Return [x, y] of the center of cell containing provided text 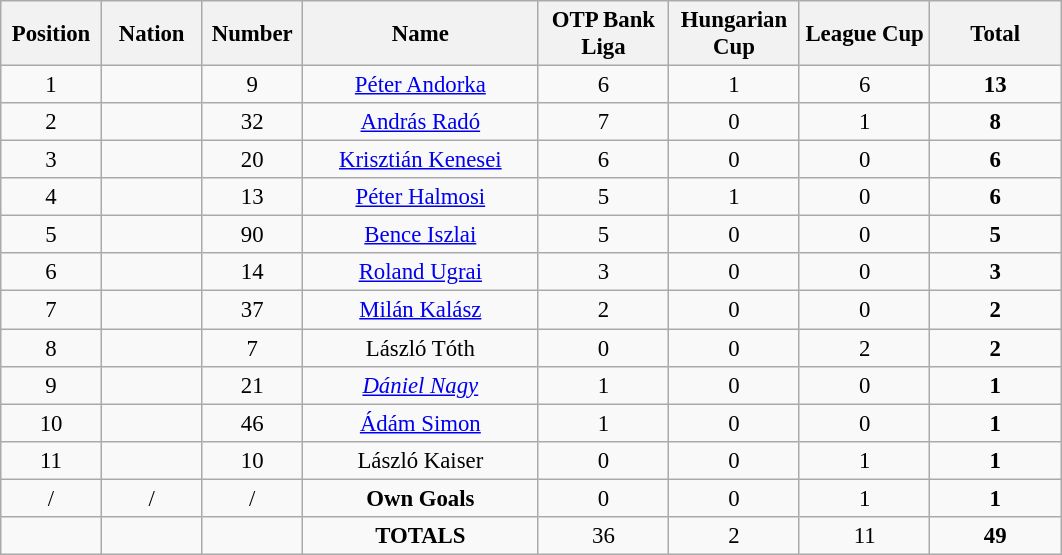
46 [252, 423]
Péter Halmosi [421, 197]
TOTALS [421, 536]
20 [252, 160]
Nation [152, 34]
Krisztián Kenesei [421, 160]
49 [996, 536]
Hungarian Cup [734, 34]
36 [604, 536]
37 [252, 310]
Péter Andorka [421, 85]
14 [252, 273]
László Tóth [421, 348]
Name [421, 34]
90 [252, 235]
András Radó [421, 122]
Milán Kalász [421, 310]
László Kaiser [421, 460]
OTP Bank Liga [604, 34]
League Cup [864, 34]
Ádám Simon [421, 423]
Roland Ugrai [421, 273]
Bence Iszlai [421, 235]
4 [52, 197]
32 [252, 122]
Dániel Nagy [421, 385]
Position [52, 34]
Total [996, 34]
Number [252, 34]
21 [252, 385]
Own Goals [421, 498]
